Locate the cell with the specified text and output its (x, y) center coordinate. 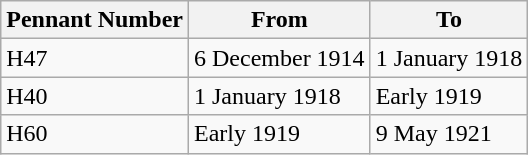
H47 (95, 58)
H40 (95, 96)
Pennant Number (95, 20)
9 May 1921 (449, 134)
From (279, 20)
6 December 1914 (279, 58)
H60 (95, 134)
To (449, 20)
